Provide the (x, y) coordinate of the cell's center where the given text is located.  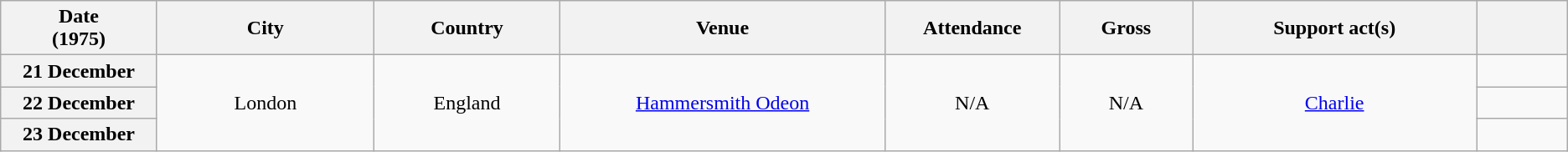
22 December (79, 103)
Hammersmith Odeon (723, 103)
Venue (723, 28)
Support act(s) (1335, 28)
Date(1975) (79, 28)
City (265, 28)
23 December (79, 134)
Country (467, 28)
Gross (1126, 28)
Charlie (1335, 103)
London (265, 103)
21 December (79, 71)
Attendance (972, 28)
England (467, 103)
